Identify which cell holds the provided text, then report its [x, y] central coordinate. 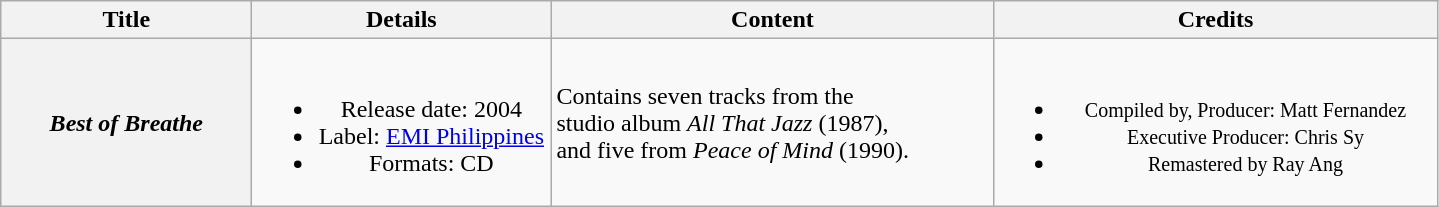
Details [402, 20]
Contains seven tracks from thestudio album All That Jazz (1987),and five from Peace of Mind (1990). [772, 122]
Credits [1216, 20]
Release date: 2004Label: EMI PhilippinesFormats: CD [402, 122]
Content [772, 20]
Best of Breathe [126, 122]
Compiled by, Producer: Matt FernandezExecutive Producer: Chris SyRemastered by Ray Ang [1216, 122]
Title [126, 20]
